Scan for the cell matching the given text and deliver its [X, Y] coordinate at center. 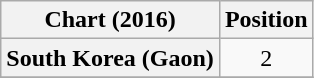
2 [266, 58]
Position [266, 20]
South Korea (Gaon) [110, 58]
Chart (2016) [110, 20]
